Return (X, Y) of the center of cell containing provided text 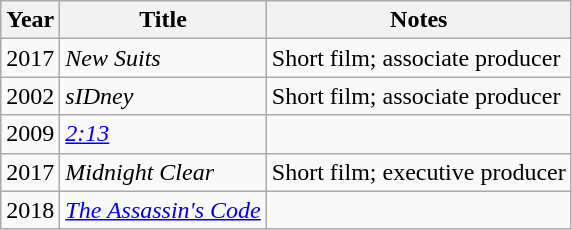
Title (163, 20)
Year (30, 20)
Short film; executive producer (418, 172)
2002 (30, 96)
sIDney (163, 96)
2018 (30, 210)
2:13 (163, 134)
The Assassin's Code (163, 210)
Notes (418, 20)
New Suits (163, 58)
2009 (30, 134)
Midnight Clear (163, 172)
